Find where the given text appears and provide that cell's center as [x, y] coordinate. 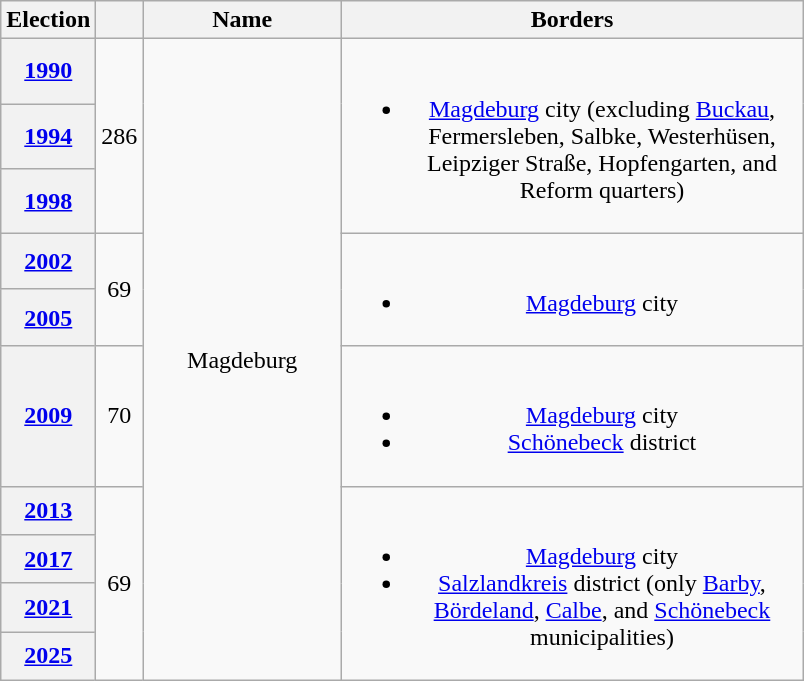
2005 [48, 318]
Magdeburg [242, 360]
Election [48, 20]
2017 [48, 560]
286 [120, 136]
Magdeburg citySchönebeck district [572, 416]
2025 [48, 656]
1994 [48, 136]
Magdeburg citySalzlandkreis district (only Barby, Bördeland, Calbe, and Schönebeck municipalities) [572, 583]
1998 [48, 200]
1990 [48, 72]
2021 [48, 608]
Magdeburg city [572, 290]
2013 [48, 510]
Borders [572, 20]
70 [120, 416]
Name [242, 20]
Magdeburg city (excluding Buckau, Fermersleben, Salbke, Westerhüsen, Leipziger Straße, Hopfengarten, and Reform quarters) [572, 136]
2009 [48, 416]
2002 [48, 262]
